Return (x, y) of the center of cell containing provided text 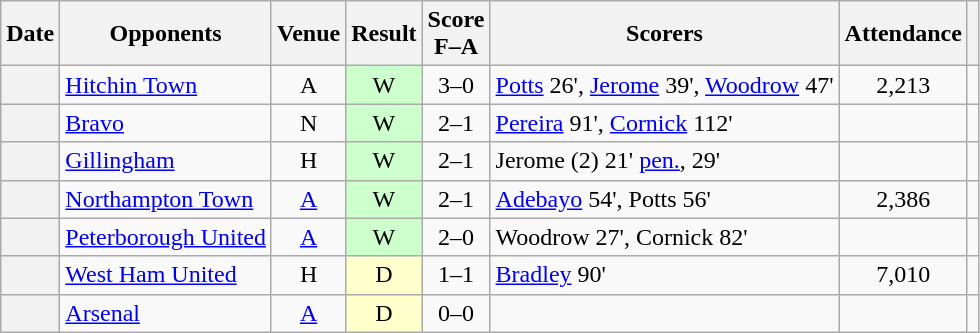
Scorers (664, 34)
2–0 (456, 237)
Arsenal (166, 313)
Pereira 91', Cornick 112' (664, 123)
1–1 (456, 275)
Bradley 90' (664, 275)
7,010 (903, 275)
N (308, 123)
Date (30, 34)
2,386 (903, 199)
Adebayo 54', Potts 56' (664, 199)
3–0 (456, 85)
2,213 (903, 85)
Woodrow 27', Cornick 82' (664, 237)
0–0 (456, 313)
Bravo (166, 123)
Opponents (166, 34)
Jerome (2) 21' pen., 29' (664, 161)
Hitchin Town (166, 85)
Peterborough United (166, 237)
Result (384, 34)
Potts 26', Jerome 39', Woodrow 47' (664, 85)
Gillingham (166, 161)
West Ham United (166, 275)
Venue (308, 34)
Attendance (903, 34)
ScoreF–A (456, 34)
Northampton Town (166, 199)
